Find where the given text appears and provide that cell's center as [x, y] coordinate. 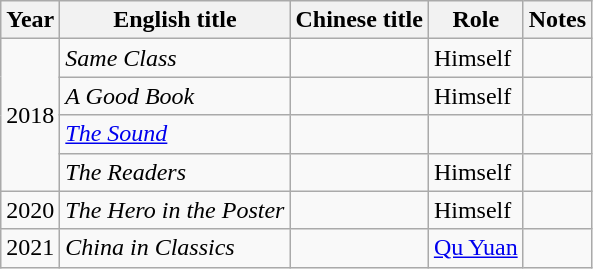
English title [175, 20]
A Good Book [175, 96]
2021 [30, 248]
Same Class [175, 58]
The Sound [175, 134]
Year [30, 20]
Role [476, 20]
2018 [30, 115]
2020 [30, 210]
Chinese title [359, 20]
China in Classics [175, 248]
The Hero in the Poster [175, 210]
The Readers [175, 172]
Notes [557, 20]
Qu Yuan [476, 248]
